Search for the cell housing the specified text and yield its (x, y) center coordinate. 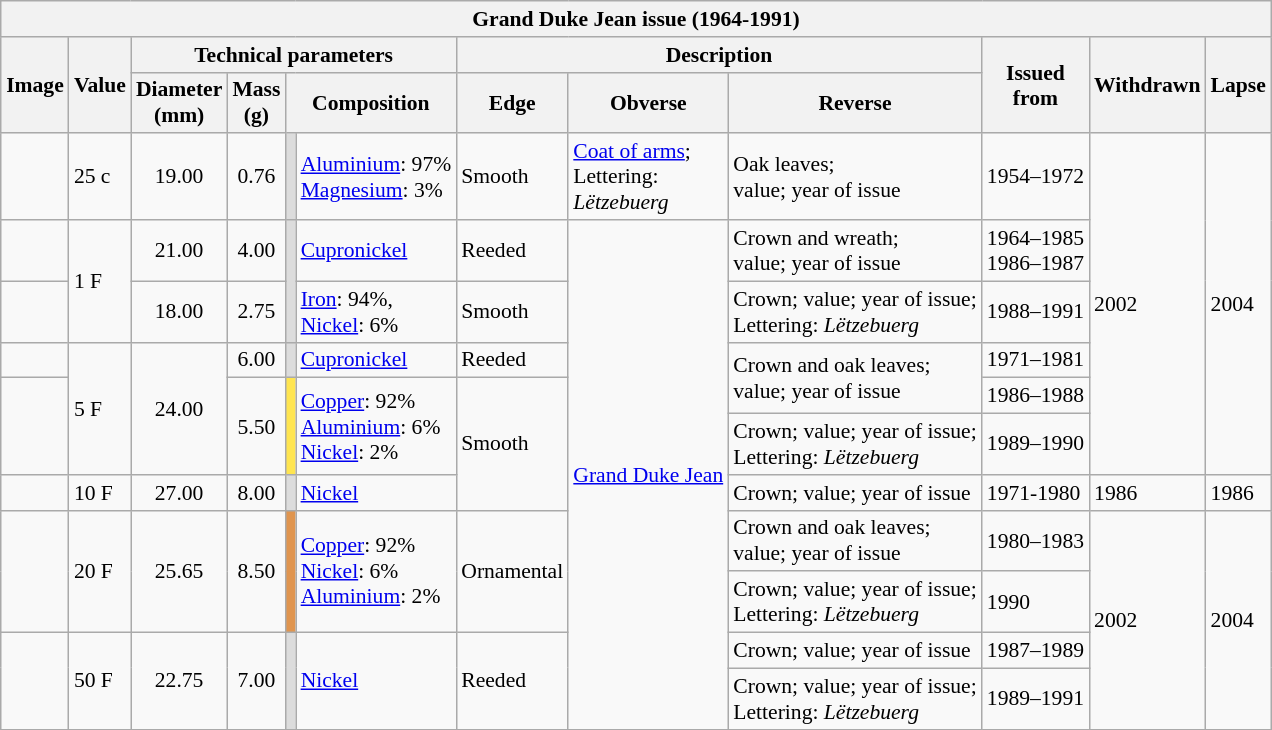
Mass(g) (256, 102)
Grand Duke Jean issue (1964-1991) (636, 19)
8.00 (256, 492)
24.00 (179, 408)
1964–19851986–1987 (1036, 250)
25.65 (179, 571)
19.00 (179, 176)
Withdrawn (1147, 84)
6.00 (256, 360)
Ornamental (512, 571)
Coat of arms;Lettering:Lëtzebuerg (648, 176)
1954–1972 (1036, 176)
Obverse (648, 102)
Composition (370, 102)
1971–1981 (1036, 360)
Grand Duke Jean (648, 474)
2.75 (256, 312)
Iron: 94%,Nickel: 6% (376, 312)
1986–1988 (1036, 396)
1989–1991 (1036, 698)
Copper: 92%Nickel: 6%Aluminium: 2% (376, 571)
Value (100, 84)
Aluminium: 97%Magnesium: 3% (376, 176)
1989–1990 (1036, 444)
1980–1983 (1036, 540)
5 F (100, 408)
20 F (100, 571)
1987–1989 (1036, 650)
Description (719, 54)
7.00 (256, 680)
Oak leaves;value; year of issue (855, 176)
8.50 (256, 571)
1988–1991 (1036, 312)
5.50 (256, 426)
Reverse (855, 102)
1990 (1036, 602)
Diameter(mm) (179, 102)
10 F (100, 492)
Technical parameters (294, 54)
0.76 (256, 176)
Image (35, 84)
1 F (100, 281)
Issuedfrom (1036, 84)
22.75 (179, 680)
50 F (100, 680)
18.00 (179, 312)
Crown and wreath;value; year of issue (855, 250)
21.00 (179, 250)
Edge (512, 102)
27.00 (179, 492)
Copper: 92%Aluminium: 6%Nickel: 2% (376, 426)
1971-1980 (1036, 492)
Lapse (1238, 84)
25 c (100, 176)
4.00 (256, 250)
